Output the (X, Y) coordinate of the center of the cell containing the given text.  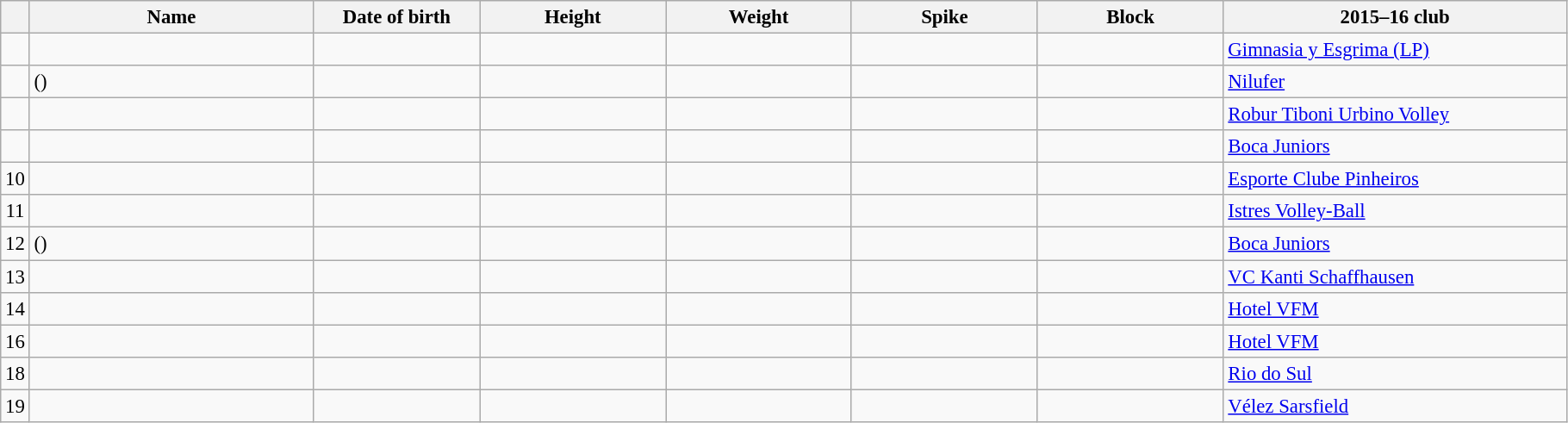
Height (573, 17)
19 (16, 406)
16 (16, 341)
Rio do Sul (1395, 373)
Istres Volley-Ball (1395, 211)
VC Kanti Schaffhausen (1395, 277)
11 (16, 211)
Gimnasia y Esgrima (LP) (1395, 50)
18 (16, 373)
Nilufer (1395, 82)
Name (171, 17)
Robur Tiboni Urbino Volley (1395, 115)
12 (16, 244)
10 (16, 179)
Weight (759, 17)
13 (16, 277)
Block (1130, 17)
2015–16 club (1395, 17)
14 (16, 308)
Date of birth (396, 17)
Spike (944, 17)
Esporte Clube Pinheiros (1395, 179)
Vélez Sarsfield (1395, 406)
